From the cell containing the given text, extract its center point as (X, Y) coordinate. 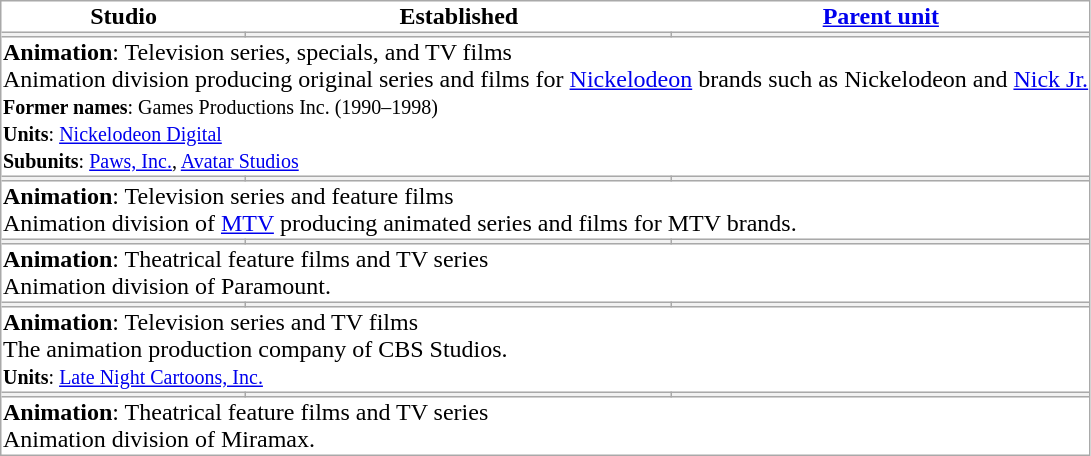
Animation: Theatrical feature films and TV seriesAnimation division of Miramax. (546, 426)
Parent unit (881, 17)
Animation: Theatrical feature films and TV seriesAnimation division of Paramount. (546, 272)
Animation: Television series and feature filmsAnimation division of MTV producing animated series and films for MTV brands. (546, 210)
Established (459, 17)
Animation: Television series and TV filmsThe animation production company of CBS Studios.Units: Late Night Cartoons, Inc. (546, 350)
Studio (124, 17)
